Return [x, y] of the center of cell containing provided text 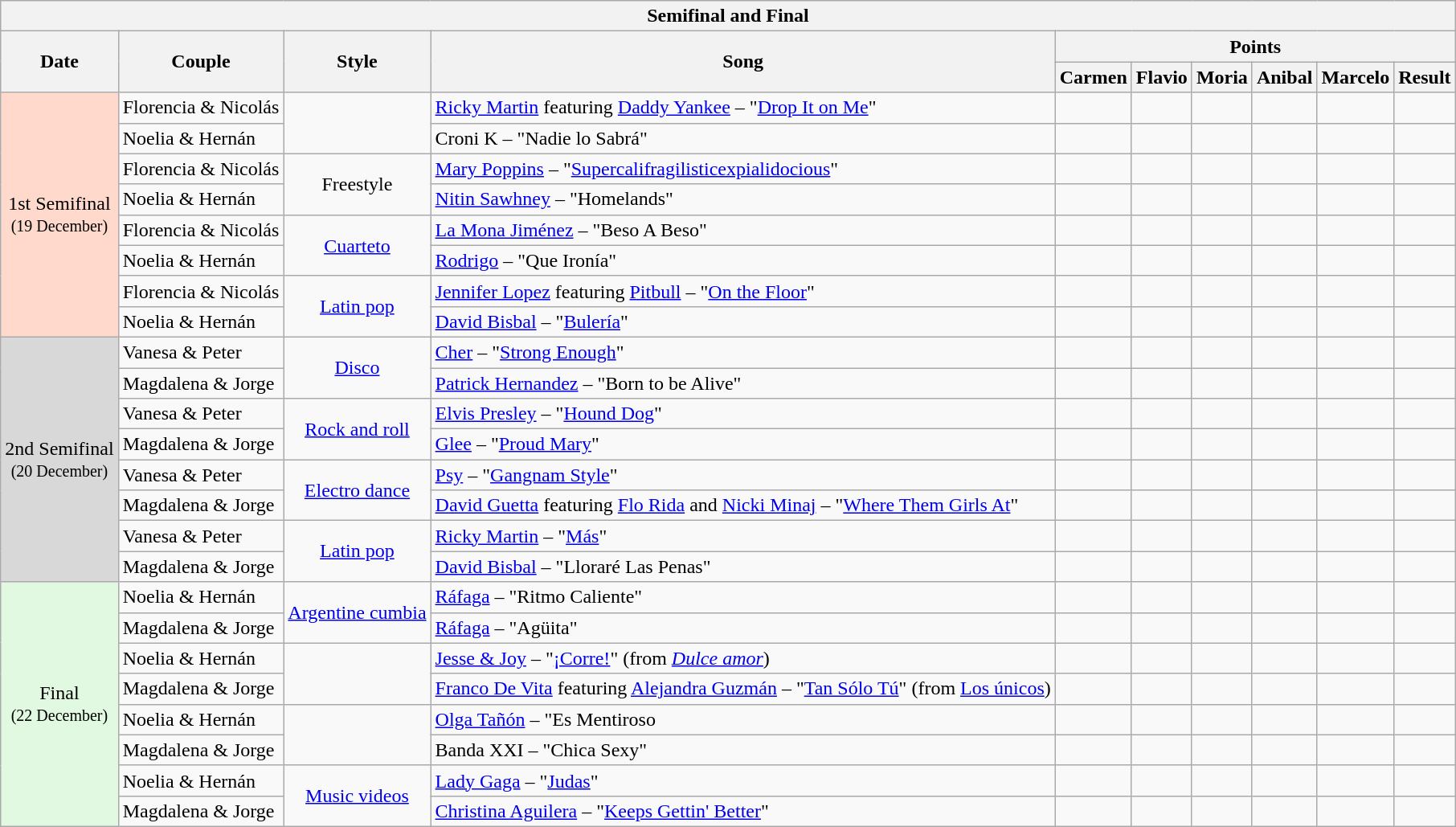
Christina Aguilera – "Keeps Gettin' Better" [742, 811]
Olga Tañón – "Es Mentiroso [742, 719]
Banda XXI – "Chica Sexy" [742, 750]
Lady Gaga – "Judas" [742, 780]
Ricky Martin – "Más" [742, 536]
Flavio [1162, 77]
Couple [201, 62]
Marcelo [1356, 77]
Music videos [357, 796]
Mary Poppins – "Supercalifragilisticexpialidocious" [742, 169]
Cuarteto [357, 245]
Franco De Vita featuring Alejandra Guzmán – "Tan Sólo Tú" (from Los únicos) [742, 689]
Points [1255, 47]
Patrick Hernandez – "Born to be Alive" [742, 383]
David Guetta featuring Flo Rida and Nicki Minaj – "Where Them Girls At" [742, 506]
Semifinal and Final [728, 16]
Ráfaga – "Ritmo Caliente" [742, 597]
David Bisbal – "Lloraré Las Penas" [742, 567]
Carmen [1093, 77]
La Mona Jiménez – "Beso A Beso" [742, 230]
Croni K – "Nadie lo Sabrá" [742, 138]
Jesse & Joy – "¡Corre!" (from Dulce amor) [742, 658]
Rodrigo – "Que Ironía" [742, 260]
Nitin Sawhney – "Homelands" [742, 199]
Ricky Martin featuring Daddy Yankee – "Drop It on Me" [742, 108]
Elvis Presley – "Hound Dog" [742, 414]
Song [742, 62]
Glee – "Proud Mary" [742, 444]
Cher – "Strong Enough" [742, 352]
Disco [357, 367]
Rock and roll [357, 429]
Argentine cumbia [357, 612]
1st Semifinal (19 December) [59, 215]
Freestyle [357, 184]
Ráfaga – "Agüita" [742, 628]
2nd Semifinal (20 December) [59, 459]
Result [1425, 77]
Electro dance [357, 490]
Psy – "Gangnam Style" [742, 475]
Moria [1221, 77]
Jennifer Lopez featuring Pitbull – "On the Floor" [742, 291]
Anibal [1284, 77]
Date [59, 62]
David Bisbal – "Bulería" [742, 321]
Final (22 December) [59, 704]
Style [357, 62]
